Identify which cell holds the provided text, then report its [x, y] central coordinate. 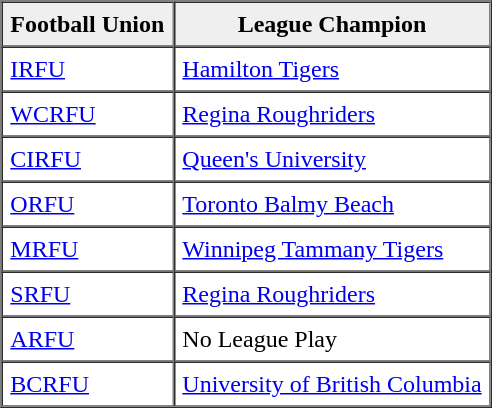
CIRFU [87, 158]
WCRFU [87, 114]
Queen's University [332, 158]
ARFU [87, 338]
IRFU [87, 68]
Hamilton Tigers [332, 68]
Toronto Balmy Beach [332, 204]
MRFU [87, 248]
Football Union [87, 24]
Winnipeg Tammany Tigers [332, 248]
League Champion [332, 24]
SRFU [87, 294]
University of British Columbia [332, 384]
No League Play [332, 338]
ORFU [87, 204]
BCRFU [87, 384]
